Output the [X, Y] coordinate of the center of the cell containing the given text.  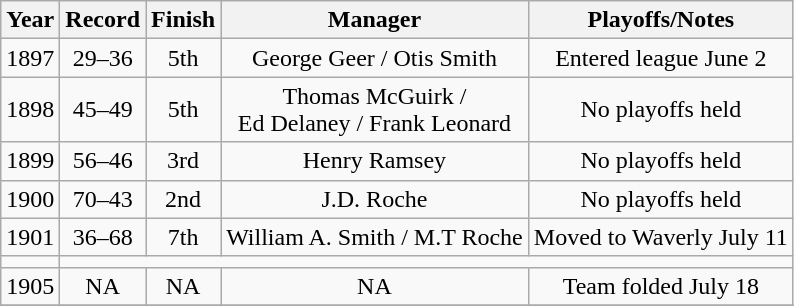
Entered league June 2 [660, 58]
Thomas McGuirk / Ed Delaney / Frank Leonard [375, 110]
Manager [375, 20]
7th [184, 237]
1900 [30, 199]
1899 [30, 161]
Team folded July 18 [660, 286]
Playoffs/Notes [660, 20]
29–36 [103, 58]
Henry Ramsey [375, 161]
1905 [30, 286]
Moved to Waverly July 11 [660, 237]
3rd [184, 161]
1898 [30, 110]
J.D. Roche [375, 199]
Year [30, 20]
William A. Smith / M.T Roche [375, 237]
36–68 [103, 237]
1901 [30, 237]
1897 [30, 58]
Finish [184, 20]
70–43 [103, 199]
2nd [184, 199]
45–49 [103, 110]
Record [103, 20]
56–46 [103, 161]
George Geer / Otis Smith [375, 58]
